Return the [X, Y] coordinate for the center point of the cell that contains the specified text.  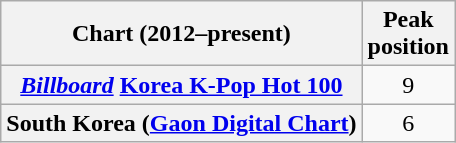
Chart (2012–present) [182, 34]
9 [408, 85]
6 [408, 123]
Peakposition [408, 34]
South Korea (Gaon Digital Chart) [182, 123]
Billboard Korea K-Pop Hot 100 [182, 85]
